Output the (X, Y) coordinate of the center of the cell containing the given text.  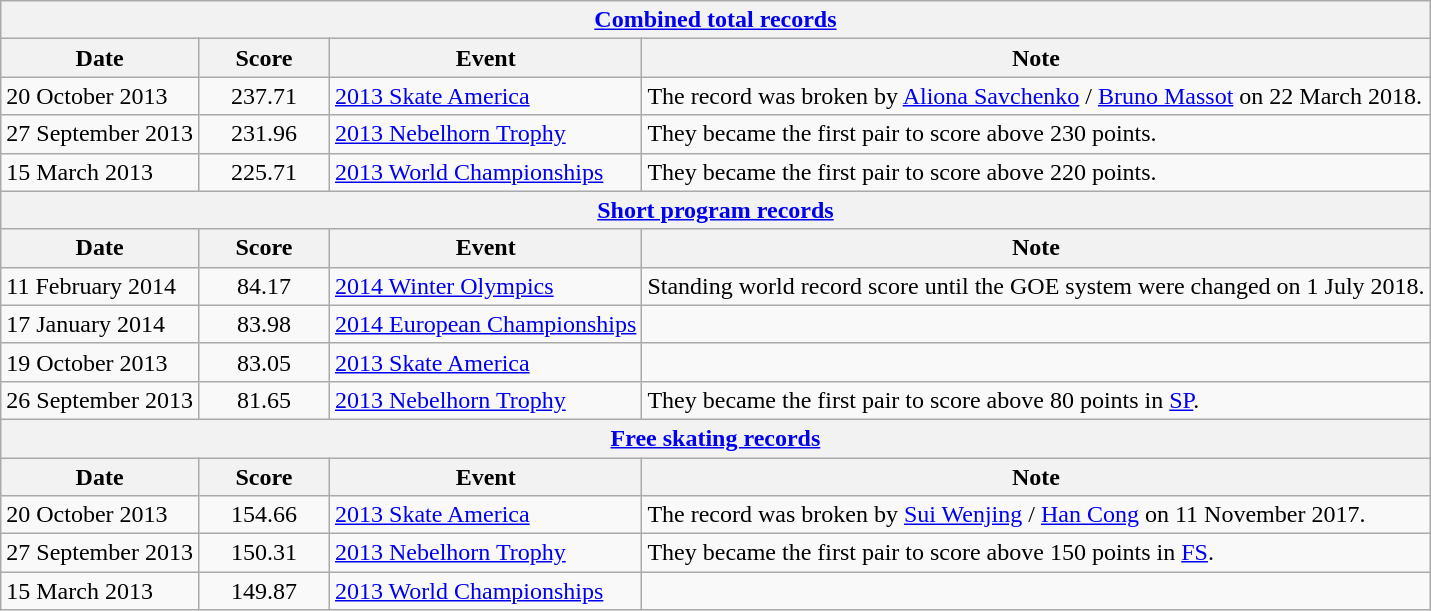
150.31 (264, 553)
The record was broken by Aliona Savchenko / Bruno Massot on 22 March 2018. (1036, 96)
81.65 (264, 400)
237.71 (264, 96)
Standing world record score until the GOE system were changed on 1 July 2018. (1036, 286)
They became the first pair to score above 220 points. (1036, 172)
19 October 2013 (100, 362)
11 February 2014 (100, 286)
Free skating records (716, 438)
83.05 (264, 362)
Short program records (716, 210)
Combined total records (716, 20)
149.87 (264, 591)
84.17 (264, 286)
225.71 (264, 172)
154.66 (264, 515)
The record was broken by Sui Wenjing / Han Cong on 11 November 2017. (1036, 515)
They became the first pair to score above 80 points in SP. (1036, 400)
2014 Winter Olympics (486, 286)
17 January 2014 (100, 324)
231.96 (264, 134)
2014 European Championships (486, 324)
26 September 2013 (100, 400)
They became the first pair to score above 150 points in FS. (1036, 553)
83.98 (264, 324)
They became the first pair to score above 230 points. (1036, 134)
